Identify which cell holds the provided text, then report its (X, Y) central coordinate. 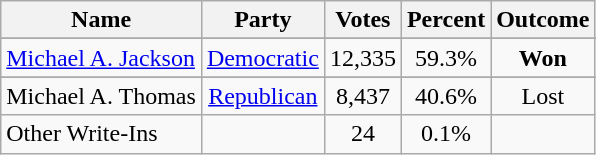
Outcome (543, 20)
40.6% (446, 96)
59.3% (446, 58)
Party (262, 20)
Democratic (262, 58)
Michael A. Jackson (102, 58)
Percent (446, 20)
8,437 (362, 96)
0.1% (446, 134)
Other Write-Ins (102, 134)
Name (102, 20)
Michael A. Thomas (102, 96)
Republican (262, 96)
Won (543, 58)
24 (362, 134)
Lost (543, 96)
12,335 (362, 58)
Votes (362, 20)
